Detect which cell encompasses the target text, then output its (x, y) center coordinate. 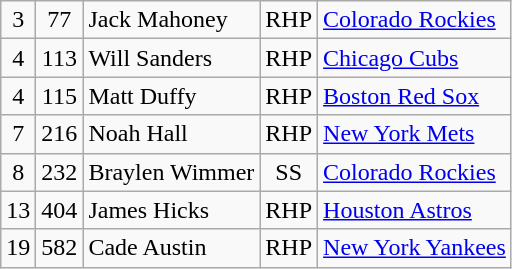
Noah Hall (172, 134)
13 (18, 210)
Houston Astros (415, 210)
3 (18, 20)
582 (60, 248)
77 (60, 20)
Boston Red Sox (415, 96)
113 (60, 58)
Matt Duffy (172, 96)
216 (60, 134)
19 (18, 248)
404 (60, 210)
Chicago Cubs (415, 58)
232 (60, 172)
8 (18, 172)
SS (289, 172)
115 (60, 96)
Jack Mahoney (172, 20)
Braylen Wimmer (172, 172)
New York Mets (415, 134)
James Hicks (172, 210)
New York Yankees (415, 248)
Cade Austin (172, 248)
Will Sanders (172, 58)
7 (18, 134)
